Scan for the cell matching the given text and deliver its [X, Y] coordinate at center. 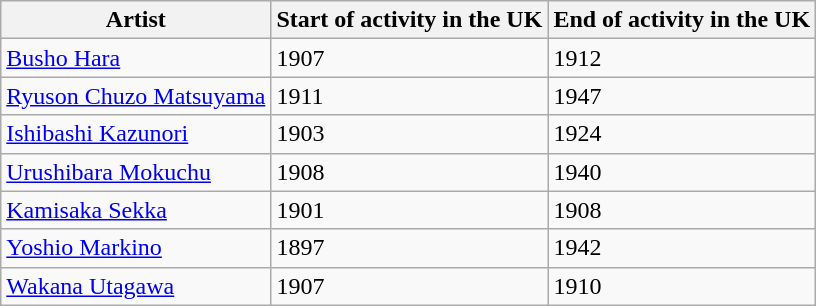
1940 [682, 172]
1910 [682, 286]
1897 [410, 248]
1901 [410, 210]
Artist [136, 20]
1903 [410, 134]
End of activity in the UK [682, 20]
Ryuson Chuzo Matsuyama [136, 96]
Urushibara Mokuchu [136, 172]
Ishibashi Kazunori [136, 134]
Start of activity in the UK [410, 20]
Busho Hara [136, 58]
1942 [682, 248]
1912 [682, 58]
Wakana Utagawa [136, 286]
1947 [682, 96]
1911 [410, 96]
Kamisaka Sekka [136, 210]
Yoshio Markino [136, 248]
1924 [682, 134]
